Find where the given text appears and provide that cell's center as (X, Y) coordinate. 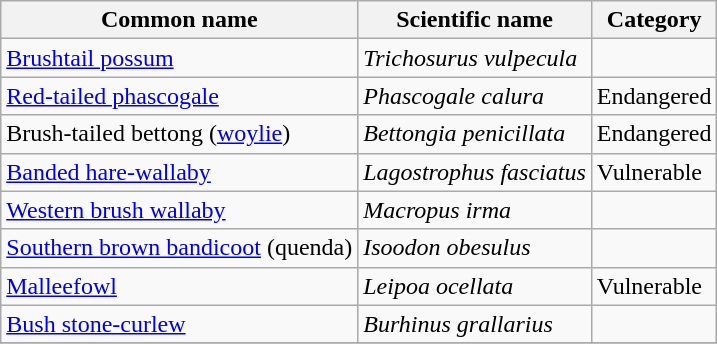
Macropus irma (475, 210)
Lagostrophus fasciatus (475, 172)
Category (654, 20)
Common name (180, 20)
Bush stone-curlew (180, 324)
Banded hare-wallaby (180, 172)
Leipoa ocellata (475, 286)
Burhinus grallarius (475, 324)
Isoodon obesulus (475, 248)
Western brush wallaby (180, 210)
Brushtail possum (180, 58)
Bettongia penicillata (475, 134)
Southern brown bandicoot (quenda) (180, 248)
Brush-tailed bettong (woylie) (180, 134)
Malleefowl (180, 286)
Scientific name (475, 20)
Phascogale calura (475, 96)
Red-tailed phascogale (180, 96)
Trichosurus vulpecula (475, 58)
